Return the [x, y] coordinate for the center point of the cell that contains the specified text.  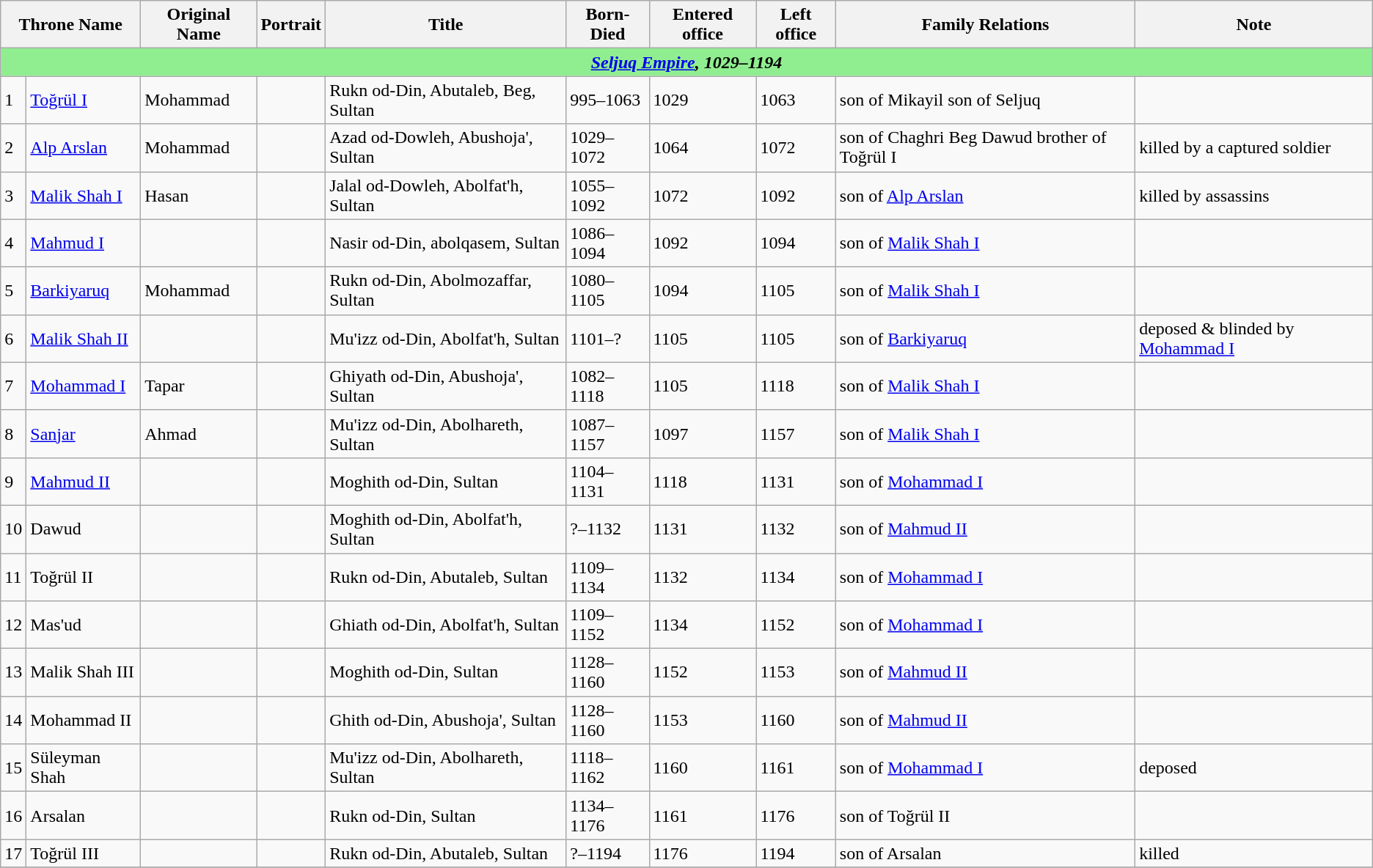
1104–1131 [607, 481]
995–1063 [607, 100]
13 [13, 673]
Alp Arslan [84, 148]
1097 [703, 434]
Sanjar [84, 434]
7 [13, 386]
Dawud [84, 529]
14 [13, 720]
Title [446, 25]
son of Arsalan [985, 853]
1157 [796, 434]
1063 [796, 100]
killed by a captured soldier [1254, 148]
son of Toğrül II [985, 815]
1086–1094 [607, 243]
Süleyman Shah [84, 768]
Portrait [291, 25]
2 [13, 148]
Nasir od-Din, abolqasem, Sultan [446, 243]
son of Mikayil son of Seljuq [985, 100]
4 [13, 243]
Jalal od-Dowleh, Abolfat'h, Sultan [446, 195]
Toğrül III [84, 853]
1055–1092 [607, 195]
Moghith od-Din, Abolfat'h, Sultan [446, 529]
?–1132 [607, 529]
3 [13, 195]
Rukn od-Din, Abutaleb, Beg, Sultan [446, 100]
9 [13, 481]
Ahmad [199, 434]
Throne Name [70, 25]
Toğrül I [84, 100]
Mohammad I [84, 386]
Mu'izz od-Din, Abolfat'h, Sultan [446, 339]
Note [1254, 25]
1 [13, 100]
Mas'ud [84, 625]
11 [13, 576]
1029 [703, 100]
6 [13, 339]
1080–1105 [607, 290]
16 [13, 815]
15 [13, 768]
killed [1254, 853]
12 [13, 625]
Born-Died [607, 25]
Hasan [199, 195]
son of Chaghri Beg Dawud brother of Toğrül I [985, 148]
1109–1152 [607, 625]
10 [13, 529]
1101–? [607, 339]
Original Name [199, 25]
Azad od-Dowleh, Abushoja', Sultan [446, 148]
Tapar [199, 386]
Toğrül II [84, 576]
Ghiyath od-Din, Abushoja', Sultan [446, 386]
killed by assassins [1254, 195]
8 [13, 434]
deposed [1254, 768]
son of Alp Arslan [985, 195]
17 [13, 853]
Mahmud II [84, 481]
Mohammad II [84, 720]
Rukn od-Din, Sultan [446, 815]
Family Relations [985, 25]
Mahmud I [84, 243]
Rukn od-Din, Abolmozaffar, Sultan [446, 290]
1134–1176 [607, 815]
Ghith od-Din, Abushoja', Sultan [446, 720]
5 [13, 290]
son of Barkiyaruq [985, 339]
Malik Shah II [84, 339]
Left office [796, 25]
1118–1162 [607, 768]
1029–1072 [607, 148]
deposed & blinded by Mohammad I [1254, 339]
1194 [796, 853]
?–1194 [607, 853]
Entered office [703, 25]
1087–1157 [607, 434]
1109–1134 [607, 576]
Barkiyaruq [84, 290]
Malik Shah I [84, 195]
Arsalan [84, 815]
Seljuq Empire, 1029–1194 [686, 62]
Ghiath od-Din, Abolfat'h, Sultan [446, 625]
1082–1118 [607, 386]
1064 [703, 148]
Malik Shah III [84, 673]
